Return the (X, Y) coordinate for the center point of the cell that contains the specified text.  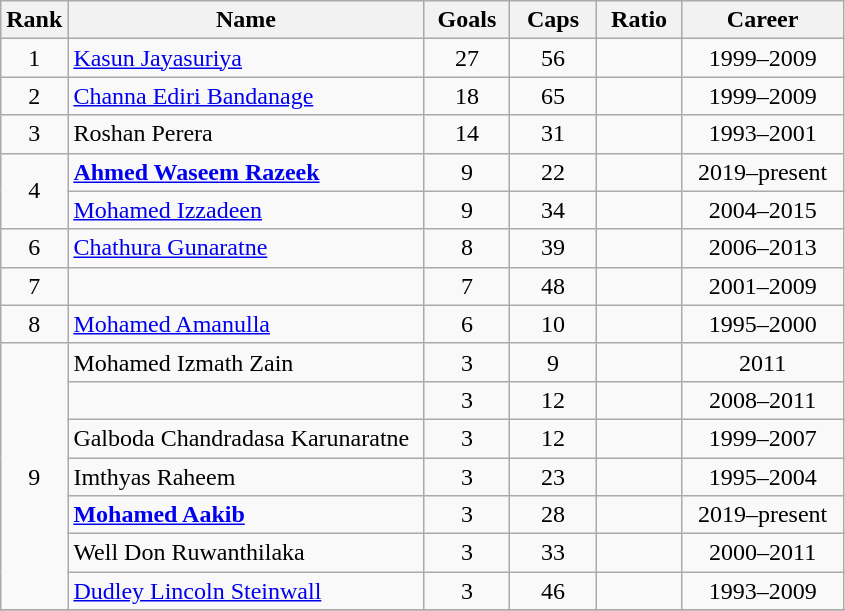
1999–2007 (762, 438)
48 (553, 286)
23 (553, 477)
27 (467, 58)
56 (553, 58)
65 (553, 96)
1995–2000 (762, 324)
31 (553, 134)
46 (553, 591)
Dudley Lincoln Steinwall (246, 591)
22 (553, 172)
Mohamed Izzadeen (246, 210)
Galboda Chandradasa Karunaratne (246, 438)
Goals (467, 20)
Well Don Ruwanthilaka (246, 553)
2 (34, 96)
Rank (34, 20)
4 (34, 191)
1 (34, 58)
39 (553, 248)
2004–2015 (762, 210)
Ahmed Waseem Razeek (246, 172)
2006–2013 (762, 248)
2000–2011 (762, 553)
28 (553, 515)
1993–2001 (762, 134)
Ratio (639, 20)
2011 (762, 362)
1993–2009 (762, 591)
34 (553, 210)
Mohamed Izmath Zain (246, 362)
1995–2004 (762, 477)
14 (467, 134)
Caps (553, 20)
Name (246, 20)
2001–2009 (762, 286)
2008–2011 (762, 400)
Imthyas Raheem (246, 477)
18 (467, 96)
Mohamed Aakib (246, 515)
Chathura Gunaratne (246, 248)
10 (553, 324)
Kasun Jayasuriya (246, 58)
Mohamed Amanulla (246, 324)
33 (553, 553)
Channa Ediri Bandanage (246, 96)
Roshan Perera (246, 134)
Career (762, 20)
